Provide the [x, y] coordinate of the cell's center where the given text is located.  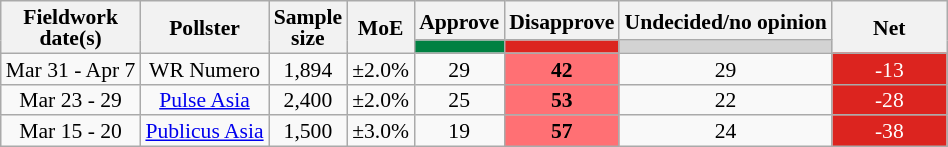
Undecided/no opinion [725, 20]
Disapprove [562, 20]
Pollster [204, 27]
-38 [890, 132]
MoE [380, 27]
Net [890, 27]
19 [459, 132]
Pulse Asia [204, 100]
Mar 23 - 29 [71, 100]
2,400 [308, 100]
±3.0% [380, 132]
Publicus Asia [204, 132]
Mar 31 - Apr 7 [71, 68]
1,894 [308, 68]
Fieldworkdate(s) [71, 27]
22 [725, 100]
1,500 [308, 132]
-13 [890, 68]
WR Numero [204, 68]
42 [562, 68]
57 [562, 132]
-28 [890, 100]
24 [725, 132]
Mar 15 - 20 [71, 132]
53 [562, 100]
Approve [459, 20]
25 [459, 100]
Samplesize [308, 27]
